Pinpoint the cell where the given text exists, returning its (X, Y) midpoint coordinate. 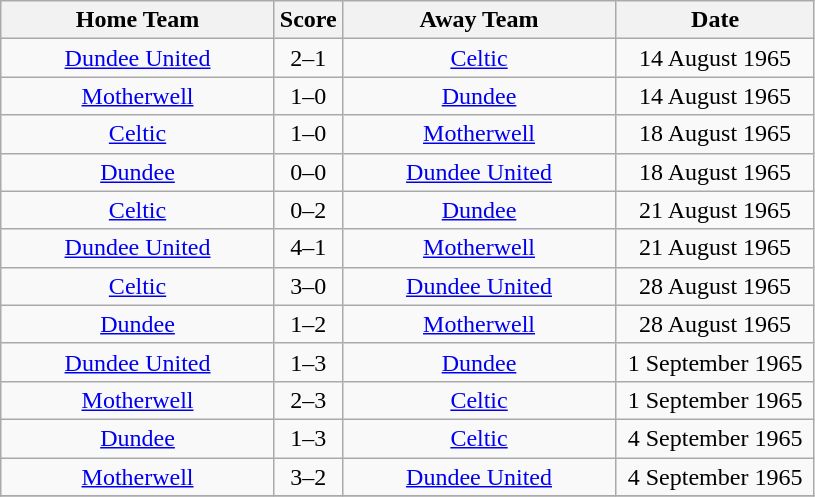
0–0 (308, 172)
3–0 (308, 286)
Date (716, 20)
4–1 (308, 248)
3–2 (308, 477)
Away Team (479, 20)
Home Team (138, 20)
Score (308, 20)
2–1 (308, 58)
2–3 (308, 400)
0–2 (308, 210)
1–2 (308, 324)
